From the cell containing the given text, extract its center point as [X, Y] coordinate. 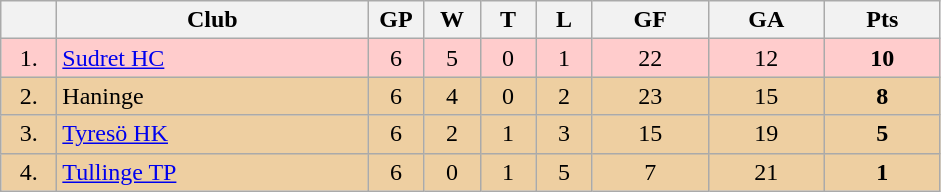
7 [650, 172]
1. [29, 58]
Tyresö HK [212, 134]
T [508, 20]
2. [29, 96]
Sudret HC [212, 58]
10 [882, 58]
GP [396, 20]
4 [452, 96]
22 [650, 58]
GA [766, 20]
19 [766, 134]
Tullinge TP [212, 172]
Pts [882, 20]
3 [564, 134]
8 [882, 96]
GF [650, 20]
21 [766, 172]
4. [29, 172]
W [452, 20]
23 [650, 96]
Haninge [212, 96]
L [564, 20]
12 [766, 58]
3. [29, 134]
Club [212, 20]
